Return the [X, Y] coordinate for the center point of the cell that contains the specified text.  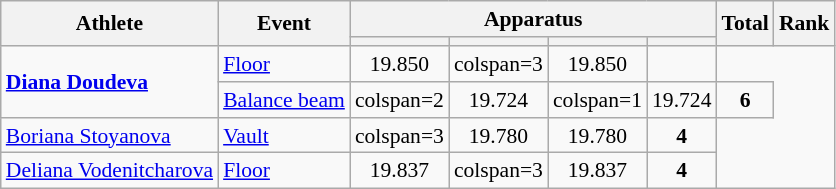
Boriana Stoyanova [110, 136]
Balance beam [284, 100]
colspan=1 [598, 100]
Apparatus [534, 19]
Total [746, 24]
colspan=2 [400, 100]
Event [284, 24]
6 [746, 100]
Deliana Vodenitcharova [110, 171]
Athlete [110, 24]
Vault [284, 136]
Rank [804, 24]
Diana Doudeva [110, 82]
